Provide the [X, Y] coordinate of the cell's center where the given text is located.  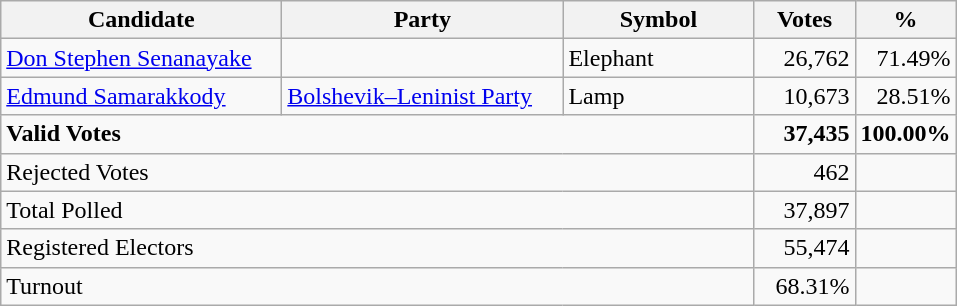
Elephant [658, 58]
37,435 [804, 134]
Party [422, 20]
Rejected Votes [378, 172]
71.49% [906, 58]
462 [804, 172]
37,897 [804, 210]
Total Polled [378, 210]
Bolshevik–Leninist Party [422, 96]
Candidate [142, 20]
100.00% [906, 134]
Lamp [658, 96]
% [906, 20]
Valid Votes [378, 134]
Symbol [658, 20]
Turnout [378, 286]
28.51% [906, 96]
Registered Electors [378, 248]
68.31% [804, 286]
26,762 [804, 58]
55,474 [804, 248]
Edmund Samarakkody [142, 96]
Don Stephen Senanayake [142, 58]
10,673 [804, 96]
Votes [804, 20]
